Locate the cell with the specified text and output its [x, y] center coordinate. 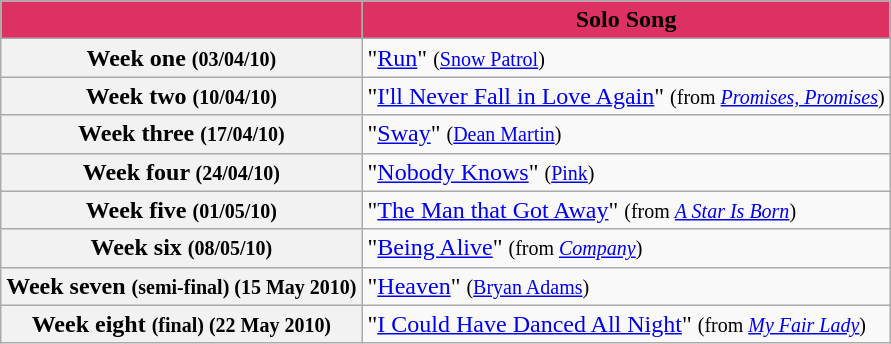
Week four (24/04/10) [182, 172]
"Run" (Snow Patrol) [626, 58]
"I Could Have Danced All Night" (from My Fair Lady) [626, 324]
Week three (17/04/10) [182, 134]
"Nobody Knows" (Pink) [626, 172]
"Heaven" (Bryan Adams) [626, 286]
Week one (03/04/10) [182, 58]
"Being Alive" (from Company) [626, 248]
Week eight (final) (22 May 2010) [182, 324]
"I'll Never Fall in Love Again" (from Promises, Promises) [626, 96]
Week six (08/05/10) [182, 248]
Week five (01/05/10) [182, 210]
Solo Song [626, 20]
Week two (10/04/10) [182, 96]
"The Man that Got Away" (from A Star Is Born) [626, 210]
Week seven (semi-final) (15 May 2010) [182, 286]
"Sway" (Dean Martin) [626, 134]
